Search for the cell housing the specified text and yield its [X, Y] center coordinate. 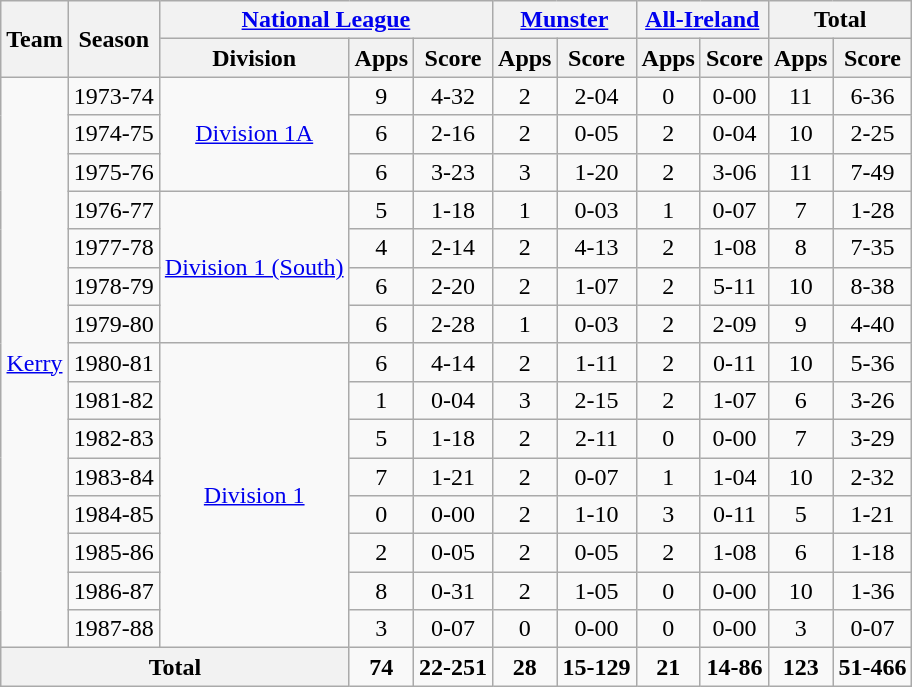
74 [381, 667]
3-23 [454, 172]
1974-75 [114, 134]
2-04 [596, 96]
4-40 [872, 324]
4-13 [596, 248]
4-32 [454, 96]
1984-85 [114, 515]
Division [254, 58]
21 [668, 667]
51-466 [872, 667]
2-15 [596, 400]
2-28 [454, 324]
14-86 [734, 667]
1976-77 [114, 210]
2-20 [454, 286]
1978-79 [114, 286]
All-Ireland [702, 20]
3-26 [872, 400]
Division 1 [254, 495]
1-36 [872, 591]
1973-74 [114, 96]
Division 1 (South) [254, 267]
7-49 [872, 172]
1982-83 [114, 438]
1977-78 [114, 248]
1983-84 [114, 477]
1-20 [596, 172]
Team [35, 39]
1985-86 [114, 553]
4 [381, 248]
7-35 [872, 248]
4-14 [454, 362]
2-25 [872, 134]
2-16 [454, 134]
6-36 [872, 96]
Season [114, 39]
1986-87 [114, 591]
1-05 [596, 591]
1981-82 [114, 400]
3-29 [872, 438]
2-32 [872, 477]
2-09 [734, 324]
0-31 [454, 591]
3-06 [734, 172]
1-10 [596, 515]
2-14 [454, 248]
2-11 [596, 438]
28 [525, 667]
1-28 [872, 210]
5-36 [872, 362]
5-11 [734, 286]
National League [326, 20]
8-38 [872, 286]
Kerry [35, 362]
1980-81 [114, 362]
Munster [564, 20]
Division 1A [254, 134]
1975-76 [114, 172]
1-11 [596, 362]
15-129 [596, 667]
22-251 [454, 667]
1987-88 [114, 629]
1979-80 [114, 324]
1-04 [734, 477]
123 [800, 667]
